Find where the given text appears and provide that cell's center as (X, Y) coordinate. 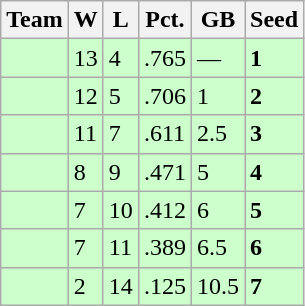
Team (35, 20)
GB (218, 20)
12 (86, 96)
3 (274, 134)
Seed (274, 20)
9 (120, 172)
.412 (164, 210)
L (120, 20)
6.5 (218, 248)
Pct. (164, 20)
10.5 (218, 286)
— (218, 58)
.611 (164, 134)
14 (120, 286)
.765 (164, 58)
.706 (164, 96)
13 (86, 58)
10 (120, 210)
8 (86, 172)
2.5 (218, 134)
.389 (164, 248)
W (86, 20)
.471 (164, 172)
.125 (164, 286)
